Pinpoint the cell where the given text exists, returning its [X, Y] midpoint coordinate. 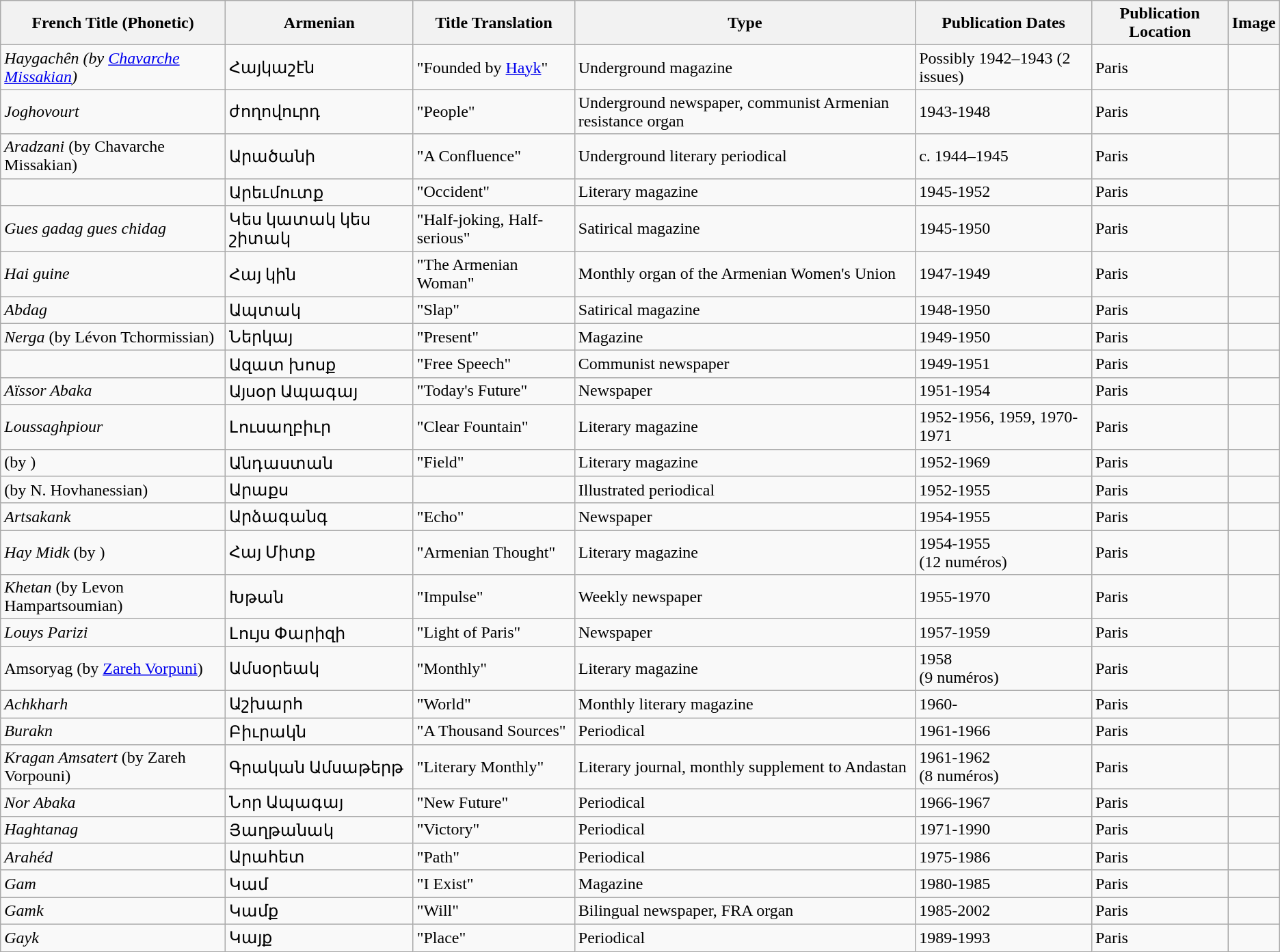
"Impulse" [494, 597]
Weekly newspaper [745, 597]
Ազատ խոսք [319, 364]
(by ) [114, 463]
1945-1952 [1004, 192]
"Victory" [494, 830]
1957-1959 [1004, 633]
Monthly organ of the Armenian Women's Union [745, 275]
ժողովուրդ [319, 112]
Nerga (by Lévon Tchormissian) [114, 337]
"Literary Monthly" [494, 767]
Ներկայ [319, 337]
Հայ կին [319, 275]
"Monthly" [494, 668]
Hay Midk (by ) [114, 552]
Monthly literary magazine [745, 704]
(by N. Hovhanessian) [114, 490]
Joghovourt [114, 112]
1954-1955 [1004, 517]
"Founded by Hayk" [494, 67]
1954-1955(12 numéros) [1004, 552]
Publication Dates [1004, 23]
Armenian [319, 23]
1971-1990 [1004, 830]
French Title (Phonetic) [114, 23]
1943-1948 [1004, 112]
Արահետ [319, 857]
Նոր Ապագայ [319, 803]
Abdag [114, 310]
Literary journal, monthly supplement to Andastan [745, 767]
Լույս Փարիզի [319, 633]
1949-1950 [1004, 337]
Nor Abaka [114, 803]
Կես կատակ կես շիտակ [319, 229]
Հայկաշէն [319, 67]
1952-1955 [1004, 490]
"Field" [494, 463]
Bilingual newspaper, FRA organ [745, 911]
"Path" [494, 857]
Achkharh [114, 704]
Louys Parizi [114, 633]
1951-1954 [1004, 391]
Գրական Ամսաթերթ [319, 767]
"Echo" [494, 517]
"Light of Paris" [494, 633]
1980-1985 [1004, 884]
"Place" [494, 938]
1966-1967 [1004, 803]
"New Future" [494, 803]
Արաքս [319, 490]
Khetan (by Levon Hampartsoumian) [114, 597]
"Today's Future" [494, 391]
Այսօր Ապագայ [319, 391]
Արածանի [319, 156]
1958(9 numéros) [1004, 668]
Amsoryag (by Zareh Vorpuni) [114, 668]
"A Confluence" [494, 156]
Արեւմուտք [319, 192]
Gamk [114, 911]
Underground newspaper, communist Armenian resistance organ [745, 112]
1975-1986 [1004, 857]
1948-1950 [1004, 310]
1961-1962(8 numéros) [1004, 767]
Title Translation [494, 23]
"Half-joking, Half-serious" [494, 229]
1952-1956, 1959, 1970-1971 [1004, 426]
Publication Location [1160, 23]
Gam [114, 884]
"Will" [494, 911]
"The Armenian Woman" [494, 275]
Հայ Միտք [319, 552]
1961-1966 [1004, 731]
Artsakank [114, 517]
Haghtanag [114, 830]
1960- [1004, 704]
Խթան [319, 597]
Բիւրակն [319, 731]
Ամսօրեակ [319, 668]
Hai guine [114, 275]
1947-1949 [1004, 275]
Կամք [319, 911]
Aradzani (by Chavarche Missakian) [114, 156]
1952-1969 [1004, 463]
"Slap" [494, 310]
"Occident" [494, 192]
Լուսաղբիւր [319, 426]
Անդաստան [319, 463]
"Present" [494, 337]
1985-2002 [1004, 911]
"A Thousand Sources" [494, 731]
Kragan Amsatert (by Zareh Vorpouni) [114, 767]
Arahéd [114, 857]
1989-1993 [1004, 938]
Արձագանգ [319, 517]
Communist newspaper [745, 364]
Յաղթանակ [319, 830]
Կամ [319, 884]
"People" [494, 112]
"Free Speech" [494, 364]
Image [1254, 23]
Կայք [319, 938]
"World" [494, 704]
Ապտակ [319, 310]
Gues gadag gues chidag [114, 229]
Underground literary periodical [745, 156]
1949-1951 [1004, 364]
Underground magazine [745, 67]
Illustrated periodical [745, 490]
Haygachên (by Chavarche Missakian) [114, 67]
Աշխարհ [319, 704]
"Clear Fountain" [494, 426]
1955-1970 [1004, 597]
Loussaghpiour [114, 426]
Aïssor Abaka [114, 391]
"I Exist" [494, 884]
"Armenian Thought" [494, 552]
Burakn [114, 731]
c. 1944–1945 [1004, 156]
1945-1950 [1004, 229]
Possibly 1942–1943 (2 issues) [1004, 67]
Gayk [114, 938]
Type [745, 23]
